Provide the [x, y] coordinate of the cell's center where the given text is located.  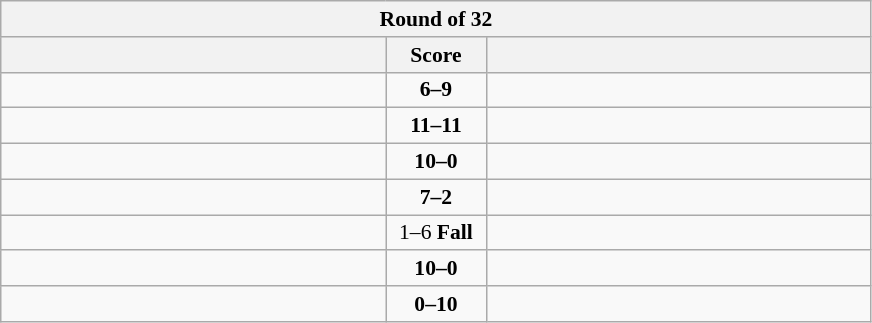
11–11 [436, 126]
Score [436, 55]
0–10 [436, 304]
Round of 32 [436, 19]
1–6 Fall [436, 233]
7–2 [436, 197]
6–9 [436, 90]
